Pinpoint the cell where the given text exists, returning its (X, Y) midpoint coordinate. 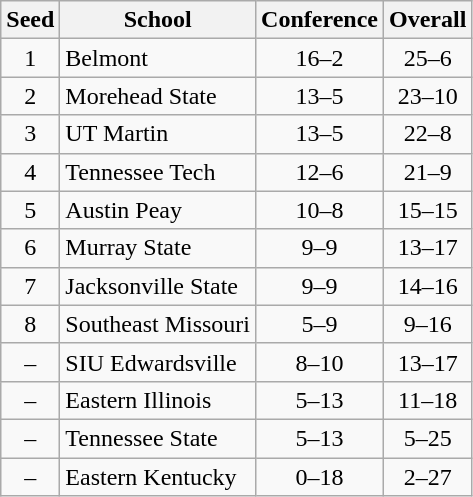
School (158, 20)
Belmont (158, 58)
Seed (30, 20)
15–15 (427, 210)
5–9 (320, 324)
5–25 (427, 438)
12–6 (320, 172)
Tennessee State (158, 438)
2–27 (427, 477)
Tennessee Tech (158, 172)
11–18 (427, 400)
Austin Peay (158, 210)
7 (30, 286)
Overall (427, 20)
4 (30, 172)
SIU Edwardsville (158, 362)
10–8 (320, 210)
8–10 (320, 362)
Jacksonville State (158, 286)
8 (30, 324)
9–16 (427, 324)
Conference (320, 20)
Murray State (158, 248)
23–10 (427, 96)
3 (30, 134)
5 (30, 210)
UT Martin (158, 134)
21–9 (427, 172)
6 (30, 248)
16–2 (320, 58)
Eastern Kentucky (158, 477)
Eastern Illinois (158, 400)
22–8 (427, 134)
1 (30, 58)
2 (30, 96)
25–6 (427, 58)
0–18 (320, 477)
Morehead State (158, 96)
Southeast Missouri (158, 324)
14–16 (427, 286)
